Provide the [x, y] coordinate of the cell's center where the given text is located.  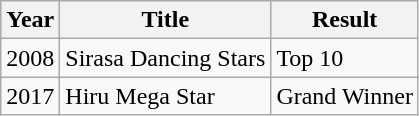
Hiru Mega Star [166, 96]
Title [166, 20]
Sirasa Dancing Stars [166, 58]
Grand Winner [345, 96]
2017 [30, 96]
Top 10 [345, 58]
Year [30, 20]
Result [345, 20]
2008 [30, 58]
